Extract the (X, Y) coordinate from the center of the cell holding the provided text.  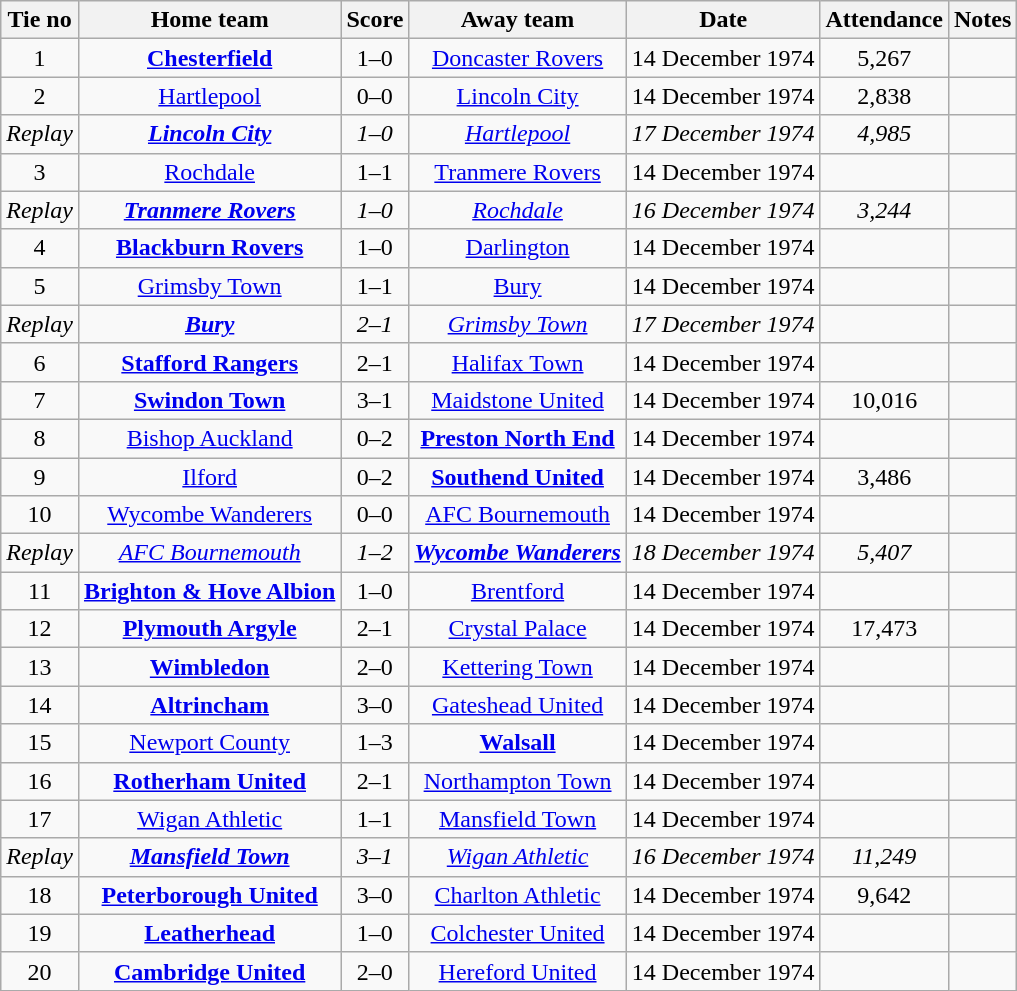
Colchester United (518, 933)
Brighton & Hove Albion (209, 591)
Home team (209, 20)
2,838 (884, 96)
Bishop Auckland (209, 438)
Peterborough United (209, 895)
Altrincham (209, 705)
17,473 (884, 629)
Ilford (209, 477)
5,267 (884, 58)
10,016 (884, 400)
Score (375, 20)
Walsall (518, 743)
Doncaster Rovers (518, 58)
Hereford United (518, 971)
5,407 (884, 553)
17 (40, 819)
18 December 1974 (723, 553)
15 (40, 743)
Chesterfield (209, 58)
8 (40, 438)
Southend United (518, 477)
3,486 (884, 477)
Rotherham United (209, 781)
Newport County (209, 743)
Blackburn Rovers (209, 248)
11 (40, 591)
Swindon Town (209, 400)
2 (40, 96)
4,985 (884, 134)
Notes (982, 20)
Stafford Rangers (209, 362)
12 (40, 629)
3 (40, 172)
10 (40, 515)
18 (40, 895)
Attendance (884, 20)
Tie no (40, 20)
14 (40, 705)
Maidstone United (518, 400)
Away team (518, 20)
16 (40, 781)
Brentford (518, 591)
4 (40, 248)
Date (723, 20)
1–3 (375, 743)
7 (40, 400)
Leatherhead (209, 933)
1 (40, 58)
Gateshead United (518, 705)
20 (40, 971)
19 (40, 933)
Northampton Town (518, 781)
Wimbledon (209, 667)
Plymouth Argyle (209, 629)
1–2 (375, 553)
Darlington (518, 248)
Preston North End (518, 438)
Cambridge United (209, 971)
Kettering Town (518, 667)
Charlton Athletic (518, 895)
9 (40, 477)
6 (40, 362)
Crystal Palace (518, 629)
13 (40, 667)
Halifax Town (518, 362)
3,244 (884, 210)
9,642 (884, 895)
5 (40, 286)
11,249 (884, 857)
